Detect which cell encompasses the target text, then output its (X, Y) center coordinate. 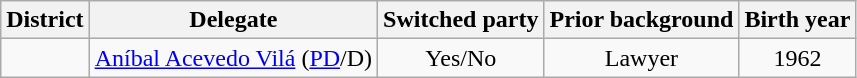
1962 (798, 58)
Yes/No (461, 58)
Delegate (233, 20)
Switched party (461, 20)
District (45, 20)
Prior background (642, 20)
Birth year (798, 20)
Lawyer (642, 58)
Aníbal Acevedo Vilá (PD/D) (233, 58)
